From the cell containing the given text, extract its center point as (x, y) coordinate. 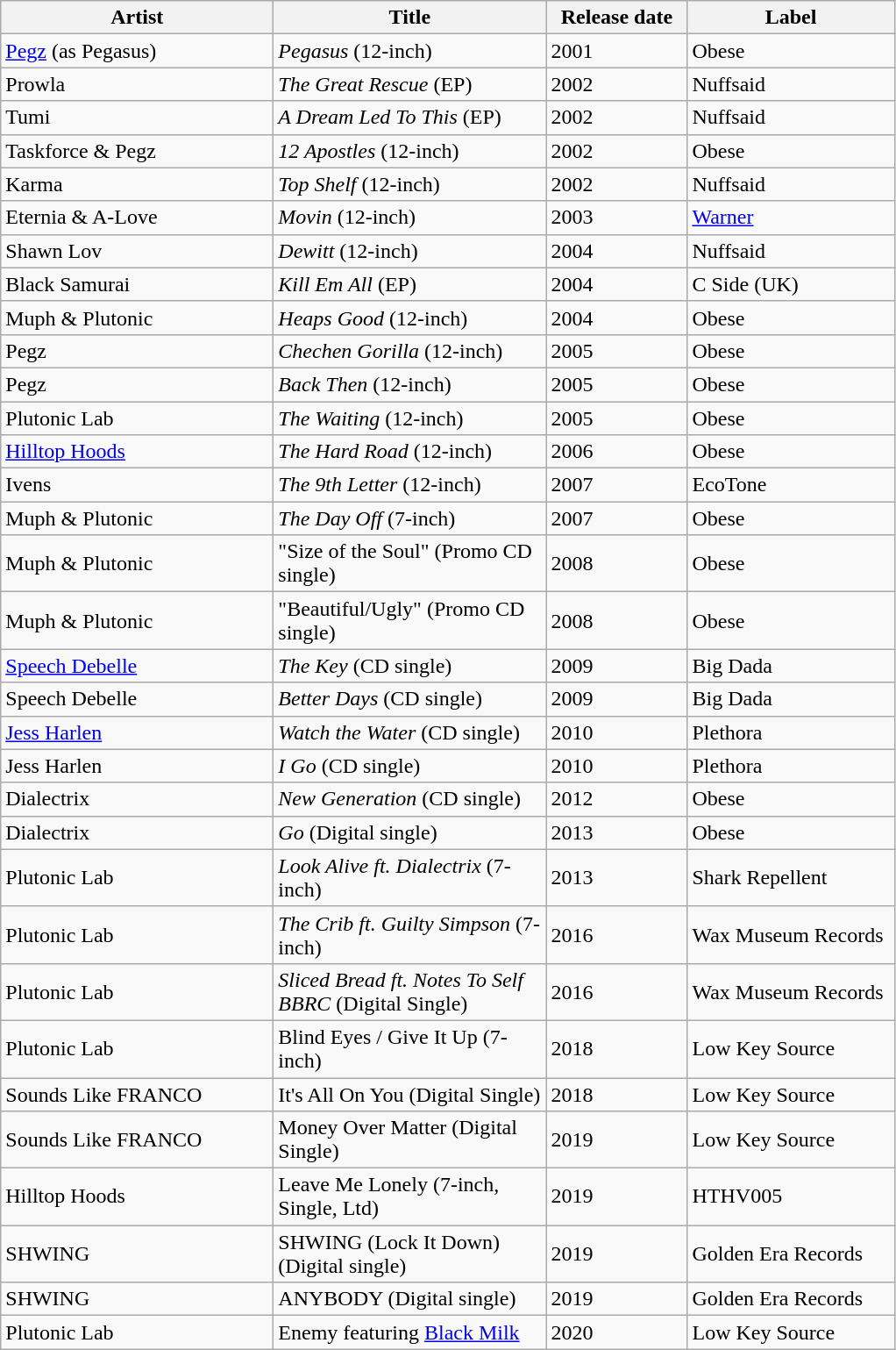
EcoTone (791, 485)
The Key (CD single) (410, 666)
2006 (617, 452)
Better Days (CD single) (410, 699)
Shawn Lov (137, 251)
Watch the Water (CD single) (410, 732)
Pegasus (12-inch) (410, 51)
"Size of the Soul" (Promo CD single) (410, 563)
2003 (617, 218)
2001 (617, 51)
A Dream Led To This (EP) (410, 118)
The 9th Letter (12-inch) (410, 485)
The Crib ft. Guilty Simpson (7-inch) (410, 935)
Ivens (137, 485)
Leave Me Lonely (7-inch, Single, Ltd) (410, 1196)
Prowla (137, 84)
Title (410, 18)
The Waiting (12-inch) (410, 418)
Back Then (12-inch) (410, 384)
New Generation (CD single) (410, 799)
Look Alive ft. Dialectrix (7-inch) (410, 877)
Eternia & A-Love (137, 218)
Karma (137, 184)
I Go (CD single) (410, 766)
Release date (617, 18)
Taskforce & Pegz (137, 151)
Go (Digital single) (410, 832)
Money Over Matter (Digital Single) (410, 1140)
"Beautiful/Ugly" (Promo CD single) (410, 621)
Artist (137, 18)
Chechen Gorilla (12-inch) (410, 351)
2012 (617, 799)
Top Shelf (12-inch) (410, 184)
Heaps Good (12-inch) (410, 318)
HTHV005 (791, 1196)
Warner (791, 218)
The Great Rescue (EP) (410, 84)
It's All On You (Digital Single) (410, 1094)
The Hard Road (12-inch) (410, 452)
Pegz (as Pegasus) (137, 51)
Tumi (137, 118)
Shark Repellent (791, 877)
The Day Off (7-inch) (410, 518)
Blind Eyes / Give It Up (7-inch) (410, 1049)
Enemy featuring Black Milk (410, 1332)
Black Samurai (137, 284)
Sliced Bread ft. Notes To Self BBRC (Digital Single) (410, 991)
Movin (12-inch) (410, 218)
12 Apostles (12-inch) (410, 151)
2020 (617, 1332)
C Side (UK) (791, 284)
Label (791, 18)
SHWING (Lock It Down) (Digital single) (410, 1254)
Kill Em All (EP) (410, 284)
ANYBODY (Digital single) (410, 1299)
Dewitt (12-inch) (410, 251)
